Return the (x, y) coordinate for the center point of the cell that contains the specified text.  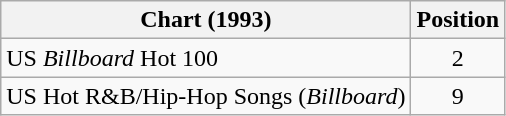
Position (458, 20)
9 (458, 96)
Chart (1993) (206, 20)
US Hot R&B/Hip-Hop Songs (Billboard) (206, 96)
US Billboard Hot 100 (206, 58)
2 (458, 58)
